Find where the given text appears and provide that cell's center as [X, Y] coordinate. 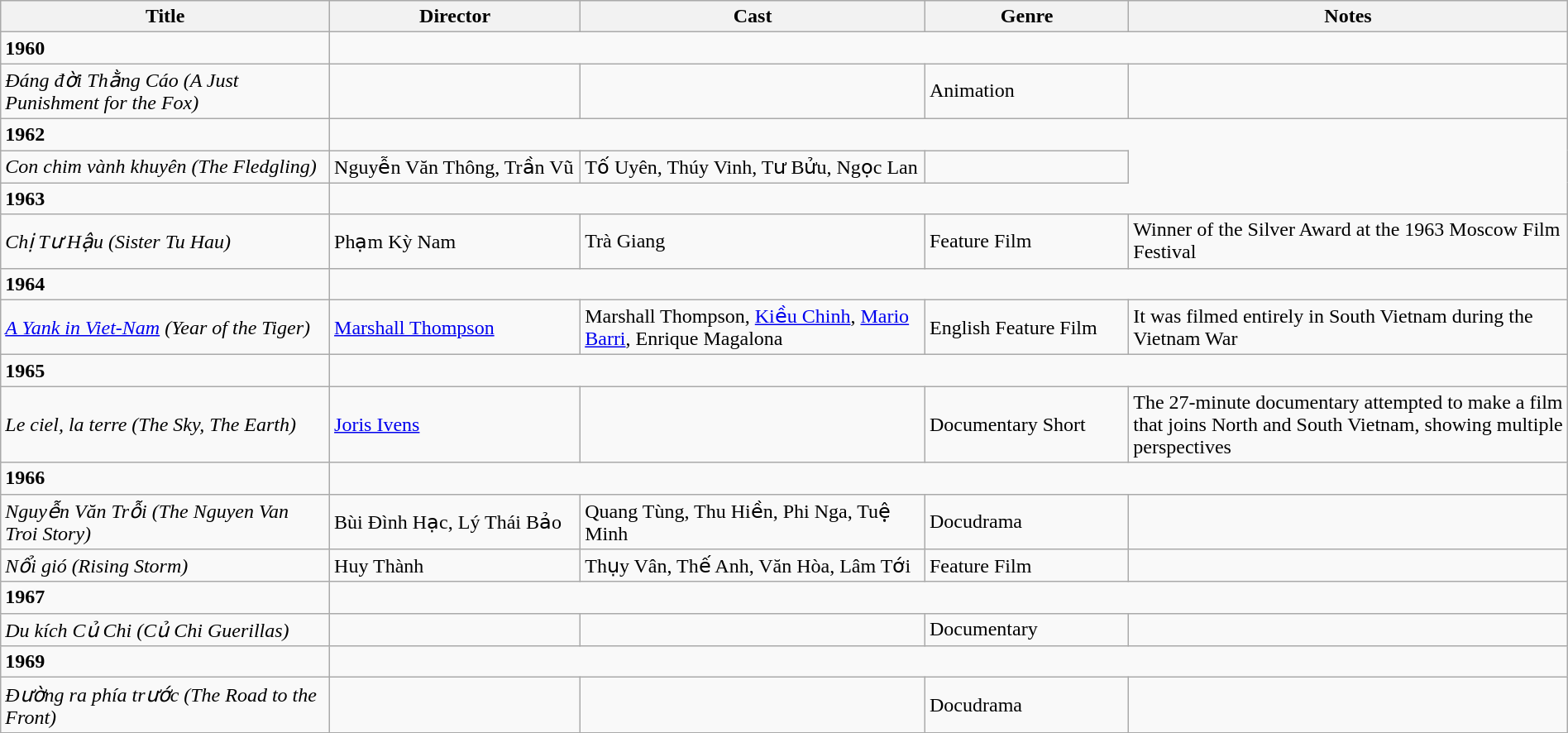
1962 [165, 134]
1967 [165, 597]
Con chim vành khuyên (The Fledgling) [165, 167]
Documentary [1026, 630]
1964 [165, 284]
Marshall Thompson, Kiều Chinh, Mario Barri, Enrique Magalona [753, 328]
Marshall Thompson [455, 328]
Nổi gió (Rising Storm) [165, 566]
Genre [1026, 17]
Nguyễn Văn Thông, Trần Vũ [455, 167]
It was filmed entirely in South Vietnam during the Vietnam War [1348, 328]
The 27-minute documentary attempted to make a film that joins North and South Vietnam, showing multiple perspectives [1348, 424]
Đáng đời Thằng Cáo (A Just Punishment for the Fox) [165, 91]
Đường ra phía trước (The Road to the Front) [165, 705]
Nguyễn Văn Trỗi (The Nguyen Van Troi Story) [165, 521]
Chị Tư Hậu (Sister Tu Hau) [165, 242]
Joris Ivens [455, 424]
1963 [165, 199]
Le ciel, la terre (The Sky, The Earth) [165, 424]
Phạm Kỳ Nam [455, 242]
Quang Tùng, Thu Hiền, Phi Nga, Tuệ Minh [753, 521]
English Feature Film [1026, 328]
A Yank in Viet-Nam (Year of the Tiger) [165, 328]
1960 [165, 48]
Documentary Short [1026, 424]
Thụy Vân, Thế Anh, Văn Hòa, Lâm Tới [753, 566]
Notes [1348, 17]
Du kích Củ Chi (Củ Chi Guerillas) [165, 630]
1966 [165, 478]
Cast [753, 17]
Winner of the Silver Award at the 1963 Moscow Film Festival [1348, 242]
1969 [165, 662]
Director [455, 17]
Bùi Đình Hạc, Lý Thái Bảo [455, 521]
Tố Uyên, Thúy Vinh, Tư Bửu, Ngọc Lan [753, 167]
Huy Thành [455, 566]
Trà Giang [753, 242]
1965 [165, 371]
Title [165, 17]
Animation [1026, 91]
